Locate the cell with the specified text and output its (X, Y) center coordinate. 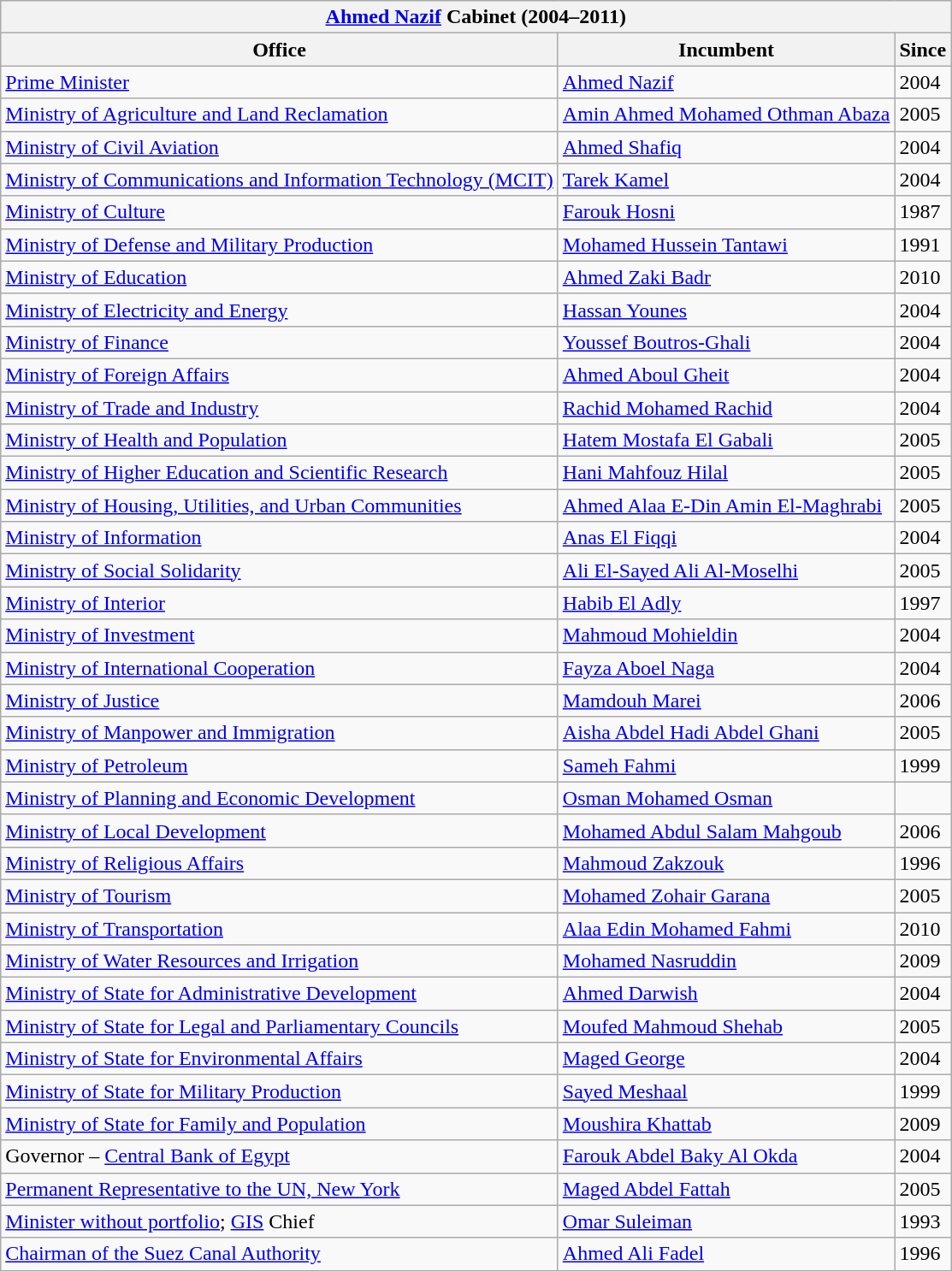
Ministry of Agriculture and Land Reclamation (280, 115)
Mohamed Hussein Tantawi (726, 245)
Ahmed Aboul Gheit (726, 375)
Ahmed Darwish (726, 994)
Farouk Hosni (726, 212)
Ministry of Education (280, 277)
Mamdouh Marei (726, 701)
Ministry of State for Military Production (280, 1091)
Hani Mahfouz Hilal (726, 473)
Ahmed Shafiq (726, 147)
Moufed Mahmoud Shehab (726, 1026)
Hassan Younes (726, 310)
Osman Mohamed Osman (726, 798)
Since (923, 50)
Ministry of Finance (280, 342)
Ministry of Communications and Information Technology (MCIT) (280, 180)
Ministry of Higher Education and Scientific Research (280, 473)
Ahmed Nazif Cabinet (2004–2011) (476, 17)
Prime Minister (280, 82)
Chairman of the Suez Canal Authority (280, 1254)
Ministry of Manpower and Immigration (280, 733)
Ministry of Water Resources and Irrigation (280, 961)
Ministry of Information (280, 538)
Maged Abdel Fattah (726, 1189)
Farouk Abdel Baky Al Okda (726, 1156)
Ministry of International Cooperation (280, 668)
Permanent Representative to the UN, New York (280, 1189)
Ministry of Local Development (280, 831)
Ministry of State for Environmental Affairs (280, 1059)
Ministry of Social Solidarity (280, 570)
Incumbent (726, 50)
Rachid Mohamed Rachid (726, 408)
1997 (923, 603)
Mohamed Abdul Salam Mahgoub (726, 831)
Amin Ahmed Mohamed Othman Abaza (726, 115)
Ministry of Investment (280, 635)
Office (280, 50)
Mahmoud Zakzouk (726, 863)
Ministry of Electricity and Energy (280, 310)
Ministry of Justice (280, 701)
Sameh Fahmi (726, 766)
Ministry of Interior (280, 603)
1991 (923, 245)
Ahmed Alaa E-Din Amin El-Maghrabi (726, 505)
Hatem Mostafa El Gabali (726, 440)
Aisha Abdel Hadi Abdel Ghani (726, 733)
Ali El-Sayed Ali Al-Moselhi (726, 570)
Ministry of Transportation (280, 928)
Youssef Boutros-Ghali (726, 342)
Mohamed Nasruddin (726, 961)
Ministry of State for Legal and Parliamentary Councils (280, 1026)
Ministry of State for Administrative Development (280, 994)
Sayed Meshaal (726, 1091)
Mohamed Zohair Garana (726, 896)
Omar Suleiman (726, 1221)
Ministry of State for Family and Population (280, 1124)
Ministry of Health and Population (280, 440)
Minister without portfolio; GIS Chief (280, 1221)
Ministry of Housing, Utilities, and Urban Communities (280, 505)
Ministry of Culture (280, 212)
Fayza Aboel Naga (726, 668)
1993 (923, 1221)
Alaa Edin Mohamed Fahmi (726, 928)
Ministry of Foreign Affairs (280, 375)
Ministry of Planning and Economic Development (280, 798)
Ahmed Ali Fadel (726, 1254)
Ministry of Petroleum (280, 766)
Mahmoud Mohieldin (726, 635)
Maged George (726, 1059)
Ahmed Nazif (726, 82)
1987 (923, 212)
Moushira Khattab (726, 1124)
Ministry of Civil Aviation (280, 147)
Ahmed Zaki Badr (726, 277)
Habib El Adly (726, 603)
Tarek Kamel (726, 180)
Governor – Central Bank of Egypt (280, 1156)
Ministry of Tourism (280, 896)
Ministry of Defense and Military Production (280, 245)
Ministry of Religious Affairs (280, 863)
Ministry of Trade and Industry (280, 408)
Anas El Fiqqi (726, 538)
